Return the [X, Y] coordinate for the center point of the cell that contains the specified text.  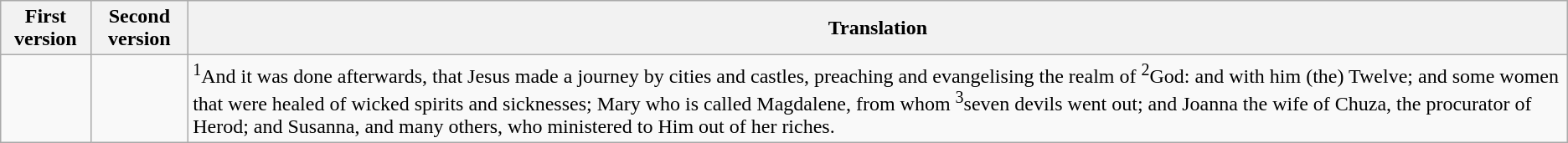
First version [45, 28]
Second version [139, 28]
Translation [878, 28]
